From the cell containing the given text, extract its center point as [x, y] coordinate. 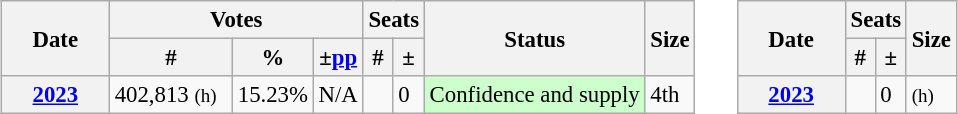
Votes [236, 20]
±pp [338, 58]
% [272, 58]
15.23% [272, 95]
4th [670, 95]
(h) [931, 95]
Confidence and supply [534, 95]
N/A [338, 95]
402,813 (h) [170, 95]
Status [534, 38]
